Find where the given text appears and provide that cell's center as [x, y] coordinate. 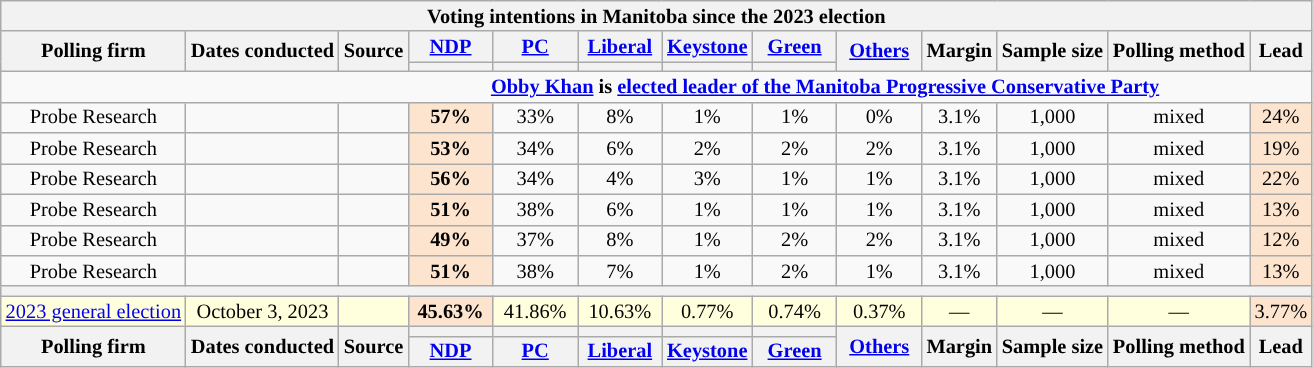
0.37% [880, 312]
10.63% [620, 312]
Obby Khan is elected leader of the Manitoba Progressive Conservative Party [826, 86]
45.63% [450, 312]
22% [1281, 178]
2023 general election [94, 312]
0% [880, 118]
19% [1281, 148]
Voting intentions in Manitoba since the 2023 election [656, 16]
49% [450, 240]
41.86% [536, 312]
October 3, 2023 [262, 312]
37% [536, 240]
0.74% [794, 312]
57% [450, 118]
56% [450, 178]
0.77% [707, 312]
3% [707, 178]
3.77% [1281, 312]
4% [620, 178]
24% [1281, 118]
53% [450, 148]
7% [620, 270]
12% [1281, 240]
33% [536, 118]
